Provide the [X, Y] coordinate of the cell's center where the given text is located.  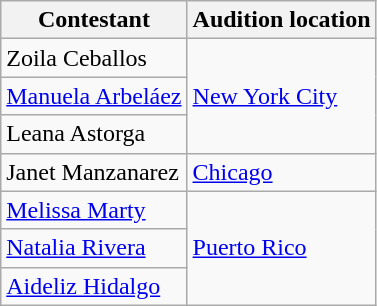
Zoila Ceballos [94, 58]
Aideliz Hidalgo [94, 286]
Leana Astorga [94, 134]
Audition location [282, 20]
Janet Manzanarez [94, 172]
Chicago [282, 172]
Melissa Marty [94, 210]
New York City [282, 96]
Natalia Rivera [94, 248]
Contestant [94, 20]
Manuela Arbeláez [94, 96]
Puerto Rico [282, 248]
